Return [x, y] of the center of cell containing provided text 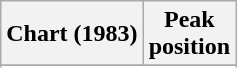
Chart (1983) [72, 34]
Peakposition [189, 34]
